Detect which cell encompasses the target text, then output its [X, Y] center coordinate. 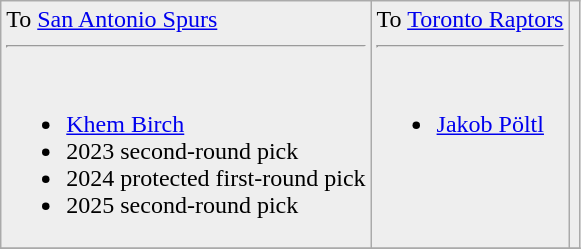
To San Antonio SpursKhem Birch2023 second-round pick2024 protected first-round pick2025 second-round pick [186, 125]
To Toronto RaptorsJakob Pöltl [470, 125]
